Capture the cell that displays the provided text and extract its (x, y) central coordinate. 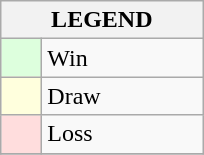
Win (122, 58)
LEGEND (102, 20)
Draw (122, 96)
Loss (122, 134)
